Find where the given text appears and provide that cell's center as (X, Y) coordinate. 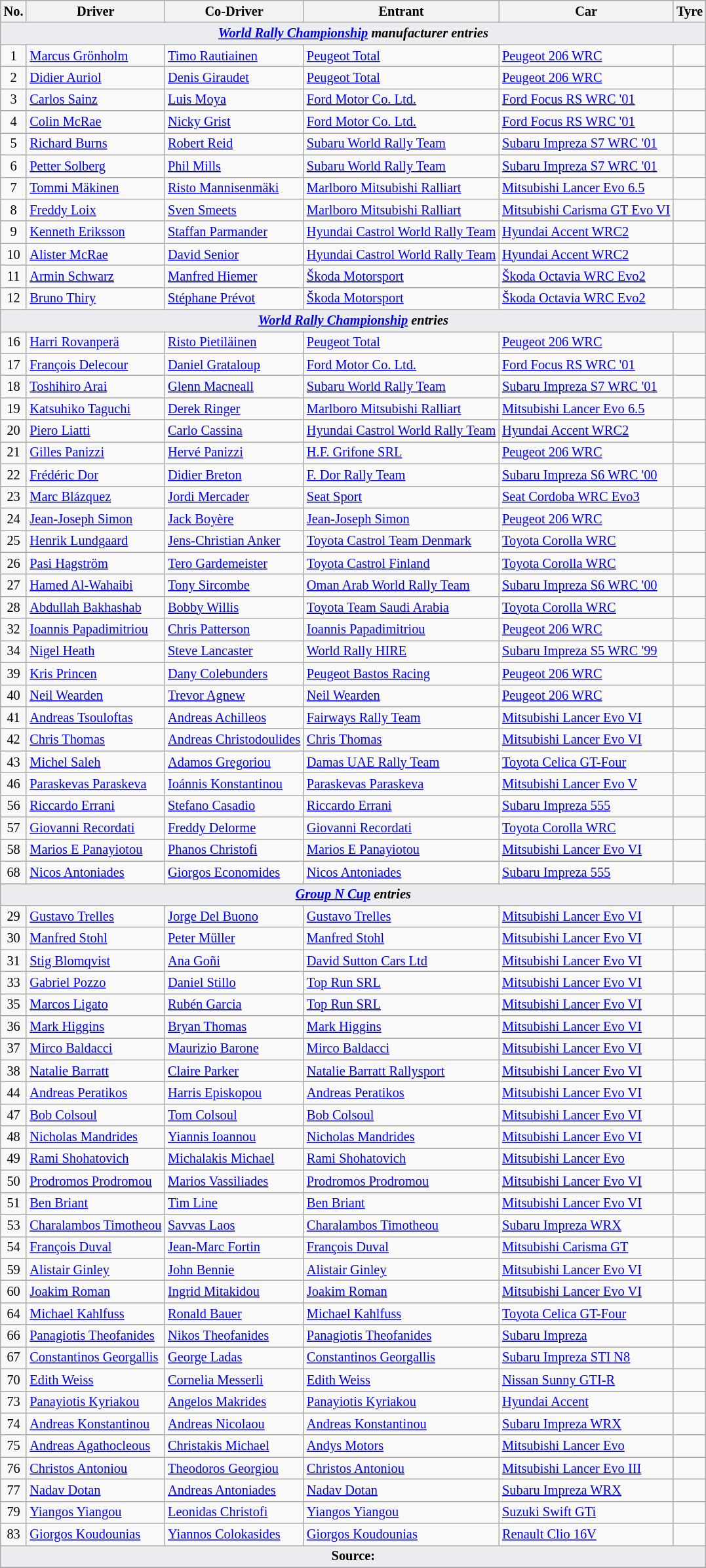
Marcos Ligato (96, 1005)
World Rally Championship entries (353, 321)
Andreas Agathocleous (96, 1446)
Ronald Bauer (234, 1314)
Stefano Casadio (234, 806)
Ioánnis Konstantinou (234, 784)
Rubén Garcia (234, 1005)
Car (586, 11)
Yiannis Ioannou (234, 1137)
Andreas Antoniades (234, 1490)
11 (14, 276)
2 (14, 77)
18 (14, 386)
Natalie Barratt (96, 1071)
Nissan Sunny GTI-R (586, 1380)
Giorgos Economides (234, 872)
Frédéric Dor (96, 475)
64 (14, 1314)
John Bennie (234, 1270)
Maurizio Barone (234, 1049)
World Rally HIRE (401, 651)
Fairways Rally Team (401, 717)
35 (14, 1005)
77 (14, 1490)
54 (14, 1247)
1 (14, 56)
32 (14, 630)
Pasi Hagström (96, 563)
4 (14, 122)
Jorge Del Buono (234, 916)
H.F. Grifone SRL (401, 452)
Subaru Impreza S5 WRC '99 (586, 651)
Trevor Agnew (234, 696)
Didier Auriol (96, 77)
Entrant (401, 11)
No. (14, 11)
53 (14, 1225)
5 (14, 144)
George Ladas (234, 1357)
Toyota Team Saudi Arabia (401, 607)
24 (14, 519)
Andreas Tsouloftas (96, 717)
Tero Gardemeister (234, 563)
Tommi Mäkinen (96, 188)
19 (14, 409)
Katsuhiko Taguchi (96, 409)
12 (14, 298)
Daniel Stillo (234, 982)
37 (14, 1049)
Alister McRae (96, 254)
Jack Boyère (234, 519)
Timo Rautiainen (234, 56)
Harris Episkopou (234, 1093)
Stéphane Prévot (234, 298)
44 (14, 1093)
33 (14, 982)
Daniel Grataloup (234, 365)
David Sutton Cars Ltd (401, 961)
68 (14, 872)
74 (14, 1424)
56 (14, 806)
Phanos Christofi (234, 850)
Peter Müller (234, 938)
Driver (96, 11)
73 (14, 1402)
20 (14, 431)
Angelos Makrides (234, 1402)
Seat Cordoba WRC Evo3 (586, 497)
Christakis Michael (234, 1446)
36 (14, 1027)
World Rally Championship manufacturer entries (353, 33)
Cornelia Messerli (234, 1380)
Andys Motors (401, 1446)
Dany Colebunders (234, 673)
Gabriel Pozzo (96, 982)
Marc Blázquez (96, 497)
Suzuki Swift GTi (586, 1512)
83 (14, 1535)
Stig Blomqvist (96, 961)
Toyota Castrol Finland (401, 563)
Derek Ringer (234, 409)
Michalakis Michael (234, 1159)
31 (14, 961)
Leonidas Christofi (234, 1512)
Colin McRae (96, 122)
67 (14, 1357)
Toyota Castrol Team Denmark (401, 541)
46 (14, 784)
Steve Lancaster (234, 651)
Michel Saleh (96, 762)
Ana Goñi (234, 961)
Jean-Marc Fortin (234, 1247)
Damas UAE Rally Team (401, 762)
Hervé Panizzi (234, 452)
Luis Moya (234, 100)
Seat Sport (401, 497)
Co-Driver (234, 11)
Andreas Christodoulides (234, 740)
François Delecour (96, 365)
Nikos Theofanides (234, 1336)
Abdullah Bakhashab (96, 607)
51 (14, 1203)
Natalie Barratt Rallysport (401, 1071)
Tom Colsoul (234, 1115)
Bruno Thiry (96, 298)
28 (14, 607)
Claire Parker (234, 1071)
49 (14, 1159)
Kris Princen (96, 673)
Andreas Achilleos (234, 717)
Chris Patterson (234, 630)
21 (14, 452)
Richard Burns (96, 144)
Bryan Thomas (234, 1027)
59 (14, 1270)
Denis Giraudet (234, 77)
29 (14, 916)
Tony Sircombe (234, 585)
Sven Smeets (234, 210)
Hyundai Accent (586, 1402)
58 (14, 850)
Phil Mills (234, 166)
Jordi Mercader (234, 497)
Group N Cup entries (353, 895)
Piero Liatti (96, 431)
75 (14, 1446)
76 (14, 1468)
38 (14, 1071)
43 (14, 762)
Nigel Heath (96, 651)
Freddy Loix (96, 210)
Nicky Grist (234, 122)
Bobby Willis (234, 607)
Staffan Parmander (234, 232)
Robert Reid (234, 144)
Didier Breton (234, 475)
41 (14, 717)
Andreas Nicolaou (234, 1424)
Risto Mannisenmäki (234, 188)
50 (14, 1181)
Subaru Impreza STI N8 (586, 1357)
Marcus Grönholm (96, 56)
Source: (353, 1556)
Ingrid Mitakidou (234, 1291)
6 (14, 166)
Tyre (690, 11)
Savvas Laos (234, 1225)
30 (14, 938)
Renault Clio 16V (586, 1535)
Freddy Delorme (234, 828)
Mitsubishi Carisma GT Evo VI (586, 210)
Tim Line (234, 1203)
Carlo Cassina (234, 431)
Yiannos Colokasides (234, 1535)
Mitsubishi Lancer Evo III (586, 1468)
40 (14, 696)
23 (14, 497)
9 (14, 232)
Jens-Christian Anker (234, 541)
39 (14, 673)
79 (14, 1512)
Marios Vassiliades (234, 1181)
26 (14, 563)
8 (14, 210)
3 (14, 100)
25 (14, 541)
Risto Pietiläinen (234, 342)
47 (14, 1115)
Manfred Hiemer (234, 276)
Henrik Lundgaard (96, 541)
42 (14, 740)
Peugeot Bastos Racing (401, 673)
Carlos Sainz (96, 100)
70 (14, 1380)
Hamed Al-Wahaibi (96, 585)
Subaru Impreza (586, 1336)
Harri Rovanperä (96, 342)
Petter Solberg (96, 166)
Glenn Macneall (234, 386)
60 (14, 1291)
Gilles Panizzi (96, 452)
17 (14, 365)
10 (14, 254)
David Senior (234, 254)
57 (14, 828)
34 (14, 651)
Toshihiro Arai (96, 386)
66 (14, 1336)
Theodoros Georgiou (234, 1468)
22 (14, 475)
27 (14, 585)
Mitsubishi Lancer Evo V (586, 784)
48 (14, 1137)
Oman Arab World Rally Team (401, 585)
16 (14, 342)
F. Dor Rally Team (401, 475)
Armin Schwarz (96, 276)
7 (14, 188)
Kenneth Eriksson (96, 232)
Mitsubishi Carisma GT (586, 1247)
Adamos Gregoriou (234, 762)
